Capture the cell that displays the provided text and extract its (X, Y) central coordinate. 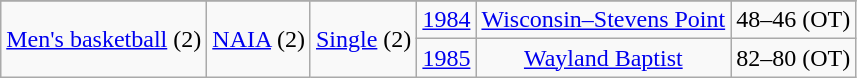
Wisconsin–Stevens Point (604, 20)
48–46 (OT) (794, 20)
Single (2) (363, 39)
Men's basketball (2) (104, 39)
NAIA (2) (259, 39)
1984 (446, 20)
Wayland Baptist (604, 58)
82–80 (OT) (794, 58)
1985 (446, 58)
